Determine the [x, y] coordinate at the center of the cell enclosing the given text.  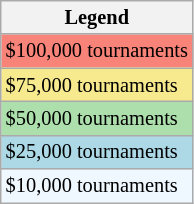
$75,000 tournaments [97, 85]
$25,000 tournaments [97, 152]
$50,000 tournaments [97, 118]
$10,000 tournaments [97, 186]
$100,000 tournaments [97, 51]
Legend [97, 17]
